Scan for the cell matching the given text and deliver its [x, y] coordinate at center. 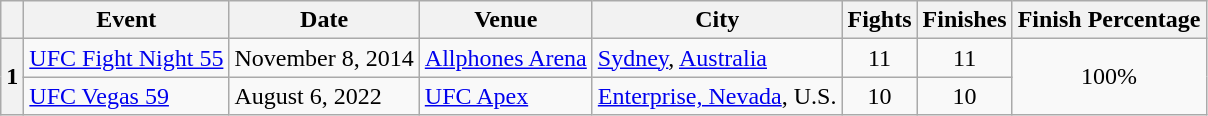
1 [12, 77]
August 6, 2022 [324, 96]
UFC Fight Night 55 [126, 58]
Date [324, 20]
Allphones Arena [506, 58]
Fights [880, 20]
Sydney, Australia [717, 58]
City [717, 20]
100% [1109, 77]
Enterprise, Nevada, U.S. [717, 96]
UFC Apex [506, 96]
Event [126, 20]
Finish Percentage [1109, 20]
Finishes [964, 20]
November 8, 2014 [324, 58]
Venue [506, 20]
UFC Vegas 59 [126, 96]
